Find where the given text appears and provide that cell's center as (x, y) coordinate. 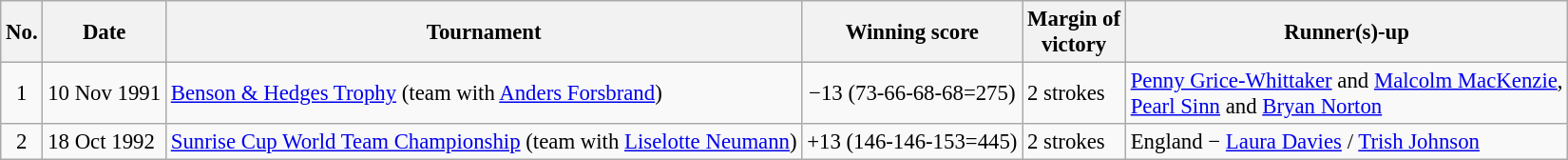
2 (22, 142)
No. (22, 32)
1 (22, 93)
Benson & Hedges Trophy (team with Anders Forsbrand) (483, 93)
Sunrise Cup World Team Championship (team with Liselotte Neumann) (483, 142)
18 Oct 1992 (105, 142)
Winning score (912, 32)
Date (105, 32)
+13 (146-146-153=445) (912, 142)
Penny Grice-Whittaker and Malcolm MacKenzie, Pearl Sinn and Bryan Norton (1346, 93)
England − Laura Davies / Trish Johnson (1346, 142)
Margin ofvictory (1074, 32)
−13 (73-66-68-68=275) (912, 93)
10 Nov 1991 (105, 93)
Tournament (483, 32)
Runner(s)-up (1346, 32)
